Extract the (X, Y) coordinate from the center of the cell holding the provided text.  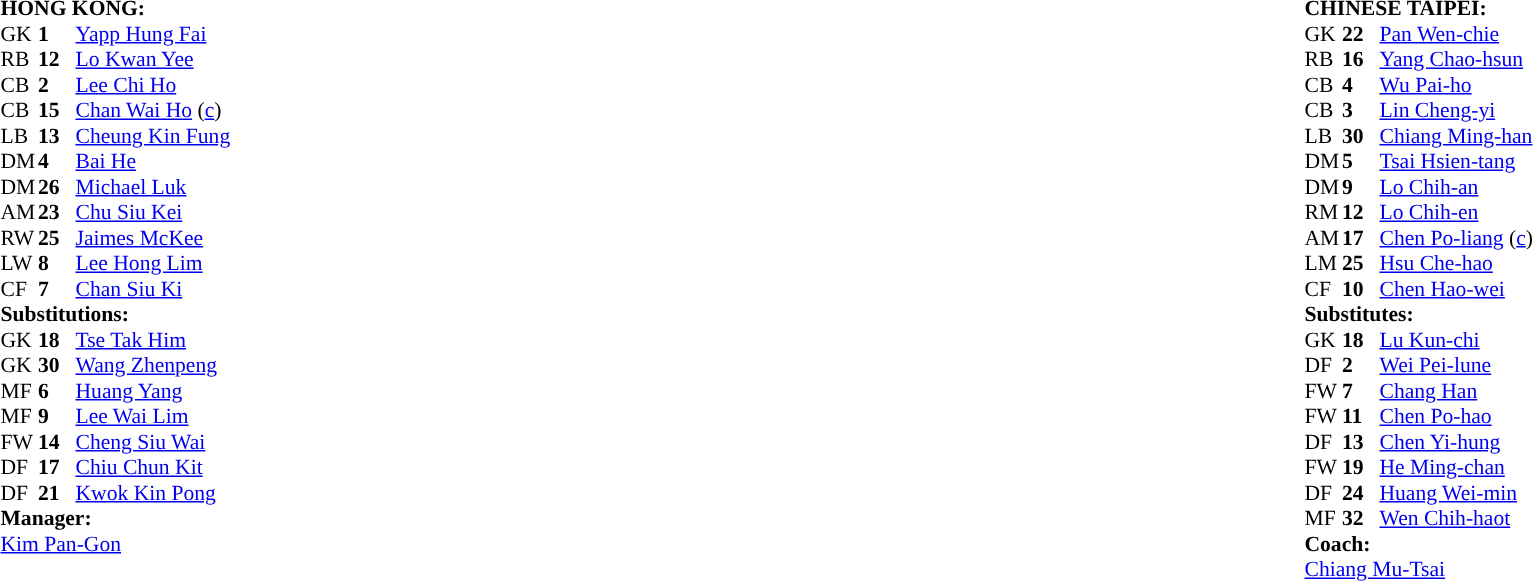
RW (19, 238)
Coach: (1418, 544)
Lee Wai Lim (154, 417)
Yapp Hung Fai (154, 34)
Lee Hong Lim (154, 263)
6 (57, 391)
Huang Yang (154, 391)
Wu Pai-ho (1456, 85)
5 (1361, 161)
22 (1361, 34)
LM (1323, 263)
Chu Siu Kei (154, 213)
Chan Siu Ki (154, 289)
16 (1361, 59)
Jaimes McKee (154, 238)
Substitutes: (1418, 315)
Kwok Kin Pong (154, 493)
8 (57, 263)
Pan Wen-chie (1456, 34)
Substitutions: (115, 315)
Chang Han (1456, 391)
Huang Wei-min (1456, 493)
RM (1323, 213)
26 (57, 187)
1 (57, 34)
14 (57, 442)
Wei Pei-lune (1456, 365)
Chen Po-hao (1456, 417)
Tse Tak Him (154, 340)
15 (57, 111)
Manager: (115, 519)
Chan Wai Ho (c) (154, 111)
21 (57, 493)
Lo Kwan Yee (154, 59)
Wang Zhenpeng (154, 365)
Tsai Hsien-tang (1456, 161)
Kim Pan-Gon (115, 544)
Cheung Kin Fung (154, 136)
32 (1361, 519)
Chen Po-liang (c) (1456, 238)
Bai He (154, 161)
Chiu Chun Kit (154, 467)
24 (1361, 493)
Chiang Ming-han (1456, 136)
10 (1361, 289)
Michael Luk (154, 187)
Hsu Che-hao (1456, 263)
Yang Chao-hsun (1456, 59)
Cheng Siu Wai (154, 442)
3 (1361, 111)
Lo Chih-en (1456, 213)
11 (1361, 417)
Lo Chih-an (1456, 187)
Lee Chi Ho (154, 85)
Wen Chih-haot (1456, 519)
Lin Cheng-yi (1456, 111)
He Ming-chan (1456, 467)
LW (19, 263)
Chen Yi-hung (1456, 442)
Lu Kun-chi (1456, 340)
19 (1361, 467)
23 (57, 213)
Chen Hao-wei (1456, 289)
